Find where the given text appears and provide that cell's center as (X, Y) coordinate. 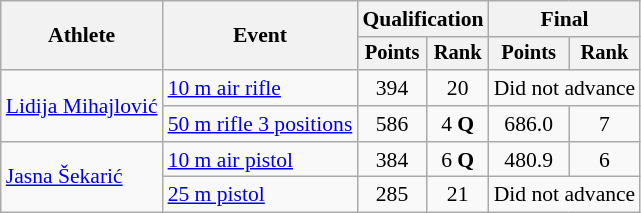
10 m air pistol (260, 160)
Qualification (422, 19)
4 Q (458, 124)
285 (392, 195)
Jasna Šekarić (82, 178)
Final (565, 19)
686.0 (529, 124)
21 (458, 195)
6 (605, 160)
586 (392, 124)
25 m pistol (260, 195)
Event (260, 36)
50 m rifle 3 positions (260, 124)
384 (392, 160)
20 (458, 88)
480.9 (529, 160)
Lidija Mihajlović (82, 106)
6 Q (458, 160)
394 (392, 88)
7 (605, 124)
10 m air rifle (260, 88)
Athlete (82, 36)
